Detect which cell encompasses the target text, then output its (X, Y) center coordinate. 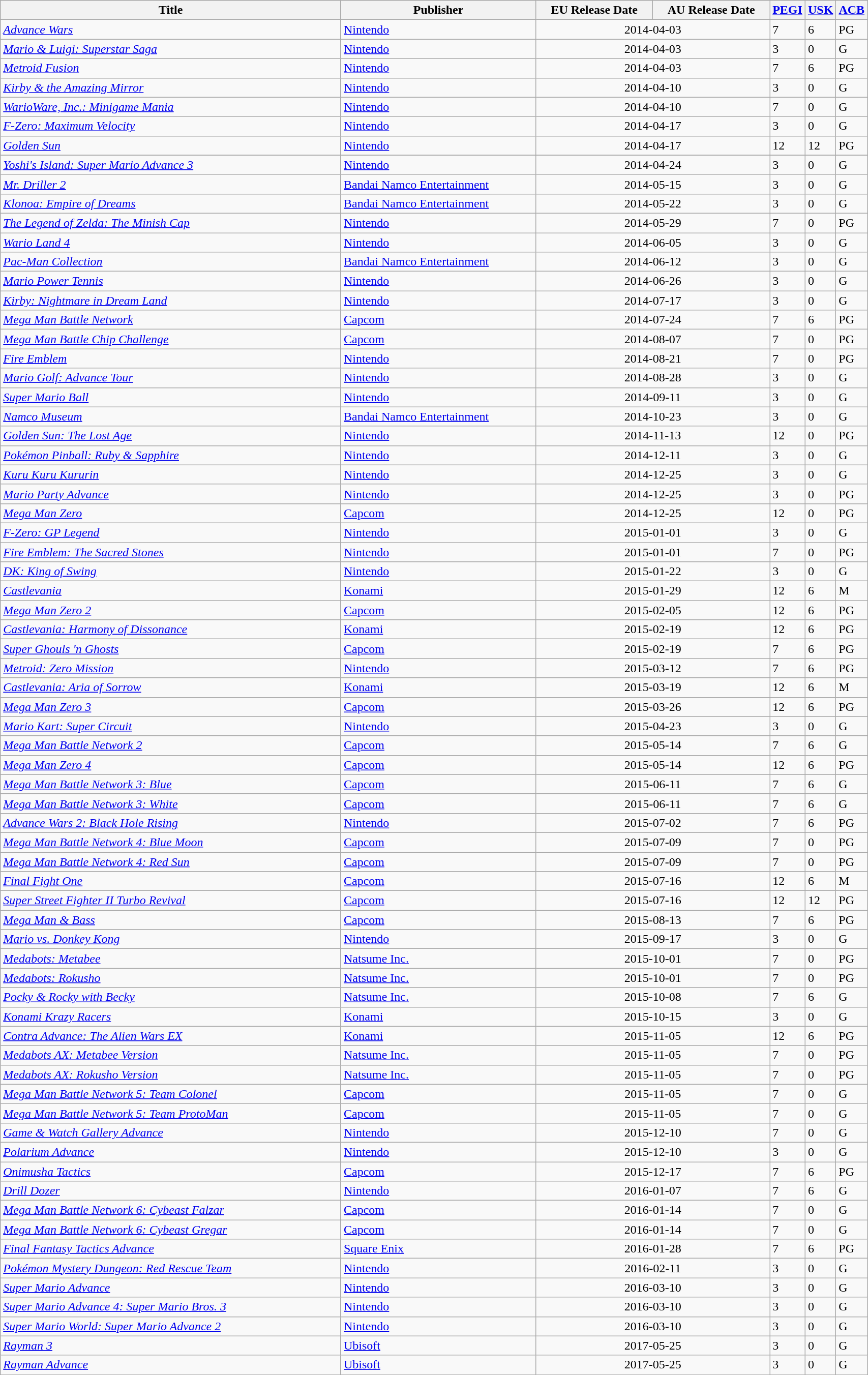
Super Mario World: Super Mario Advance 2 (171, 1326)
Mega Man Battle Network 3: Blue (171, 784)
2014-07-24 (653, 320)
Mega Man Zero (171, 513)
Contra Advance: The Alien Wars EX (171, 1036)
2015-02-05 (653, 610)
Rayman 3 (171, 1346)
2015-03-12 (653, 668)
2014-05-29 (653, 223)
Metroid: Zero Mission (171, 668)
Mega Man Battle Network 5: Team Colonel (171, 1094)
Kuru Kuru Kururin (171, 474)
Mega Man Zero 2 (171, 610)
ACB (852, 10)
Square Enix (438, 1249)
Pac-Man Collection (171, 262)
Medabots AX: Metabee Version (171, 1055)
Medabots: Rokusho (171, 978)
Mega Man Battle Network 5: Team ProtoMan (171, 1113)
Metroid Fusion (171, 68)
Mega Man Battle Network 4: Red Sun (171, 862)
2015-09-17 (653, 939)
Kirby & the Amazing Mirror (171, 87)
Fire Emblem: The Sacred Stones (171, 552)
Publisher (438, 10)
2016-01-07 (653, 1191)
Polarium Advance (171, 1152)
EU Release Date (594, 10)
Rayman Advance (171, 1365)
Castlevania (171, 591)
Mega Man Battle Chip Challenge (171, 339)
Super Mario Ball (171, 397)
Pokémon Pinball: Ruby & Sapphire (171, 455)
2015-10-15 (653, 1017)
Mega Man & Bass (171, 920)
2014-08-21 (653, 358)
Pocky & Rocky with Becky (171, 997)
2014-06-26 (653, 281)
2014-08-07 (653, 339)
Mega Man Battle Network 2 (171, 745)
Mario Kart: Super Circuit (171, 726)
Final Fight One (171, 881)
Kirby: Nightmare in Dream Land (171, 301)
2014-06-05 (653, 243)
Final Fantasy Tactics Advance (171, 1249)
Mario Party Advance (171, 494)
2014-10-23 (653, 416)
DK: King of Swing (171, 572)
Namco Museum (171, 416)
PEGI (788, 10)
Medabots AX: Rokusho Version (171, 1074)
Medabots: Metabee (171, 959)
Super Mario Advance (171, 1288)
Mega Man Zero 4 (171, 765)
Wario Land 4 (171, 243)
Mega Man Battle Network 6: Cybeast Gregar (171, 1230)
Mega Man Battle Network 6: Cybeast Falzar (171, 1210)
2014-11-13 (653, 436)
2015-03-26 (653, 707)
2015-01-22 (653, 572)
2014-12-11 (653, 455)
Castlevania: Aria of Sorrow (171, 687)
2015-03-19 (653, 687)
2015-01-29 (653, 591)
Mega Man Battle Network (171, 320)
Mega Man Zero 3 (171, 707)
Mario & Luigi: Superstar Saga (171, 49)
2014-05-15 (653, 184)
Castlevania: Harmony of Dissonance (171, 630)
2016-01-28 (653, 1249)
Game & Watch Gallery Advance (171, 1132)
Mr. Driller 2 (171, 184)
USK (820, 10)
Advance Wars 2: Black Hole Rising (171, 823)
AU Release Date (711, 10)
2015-10-08 (653, 997)
Mega Man Battle Network 4: Blue Moon (171, 842)
Mario Golf: Advance Tour (171, 378)
Super Street Fighter II Turbo Revival (171, 901)
The Legend of Zelda: The Minish Cap (171, 223)
F-Zero: GP Legend (171, 532)
Yoshi's Island: Super Mario Advance 3 (171, 165)
2014-04-24 (653, 165)
2015-07-02 (653, 823)
F-Zero: Maximum Velocity (171, 126)
2014-09-11 (653, 397)
Golden Sun: The Lost Age (171, 436)
Advance Wars (171, 29)
Mega Man Battle Network 3: White (171, 803)
2014-06-12 (653, 262)
2016-02-11 (653, 1268)
Super Mario Advance 4: Super Mario Bros. 3 (171, 1307)
2014-07-17 (653, 301)
2015-12-17 (653, 1171)
WarioWare, Inc.: Minigame Mania (171, 107)
Golden Sun (171, 145)
Konami Krazy Racers (171, 1017)
Super Ghouls 'n Ghosts (171, 649)
Pokémon Mystery Dungeon: Red Rescue Team (171, 1268)
2015-08-13 (653, 920)
2014-08-28 (653, 378)
Drill Dozer (171, 1191)
Mario vs. Donkey Kong (171, 939)
Mario Power Tennis (171, 281)
2014-05-22 (653, 203)
2015-04-23 (653, 726)
Onimusha Tactics (171, 1171)
Title (171, 10)
Fire Emblem (171, 358)
Klonoa: Empire of Dreams (171, 203)
